For the text-containing cell, return its midpoint in (X, Y) coordinate format. 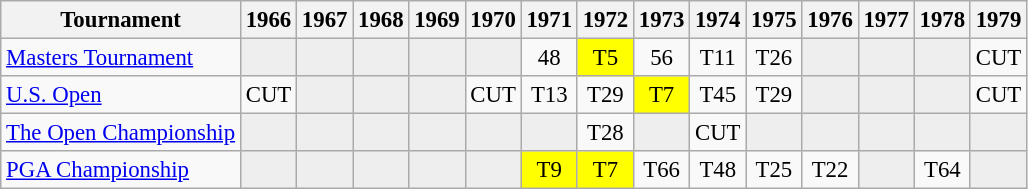
T64 (942, 170)
56 (661, 58)
1971 (549, 20)
T48 (718, 170)
T26 (774, 58)
The Open Championship (121, 133)
1973 (661, 20)
1975 (774, 20)
1978 (942, 20)
48 (549, 58)
PGA Championship (121, 170)
1974 (718, 20)
T22 (830, 170)
T11 (718, 58)
1968 (381, 20)
T25 (774, 170)
T66 (661, 170)
U.S. Open (121, 95)
1979 (998, 20)
Masters Tournament (121, 58)
1966 (268, 20)
1969 (437, 20)
1972 (605, 20)
T13 (549, 95)
T5 (605, 58)
1970 (493, 20)
Tournament (121, 20)
T28 (605, 133)
1977 (886, 20)
1976 (830, 20)
1967 (325, 20)
T45 (718, 95)
T9 (549, 170)
